Find where the given text appears and provide that cell's center as [x, y] coordinate. 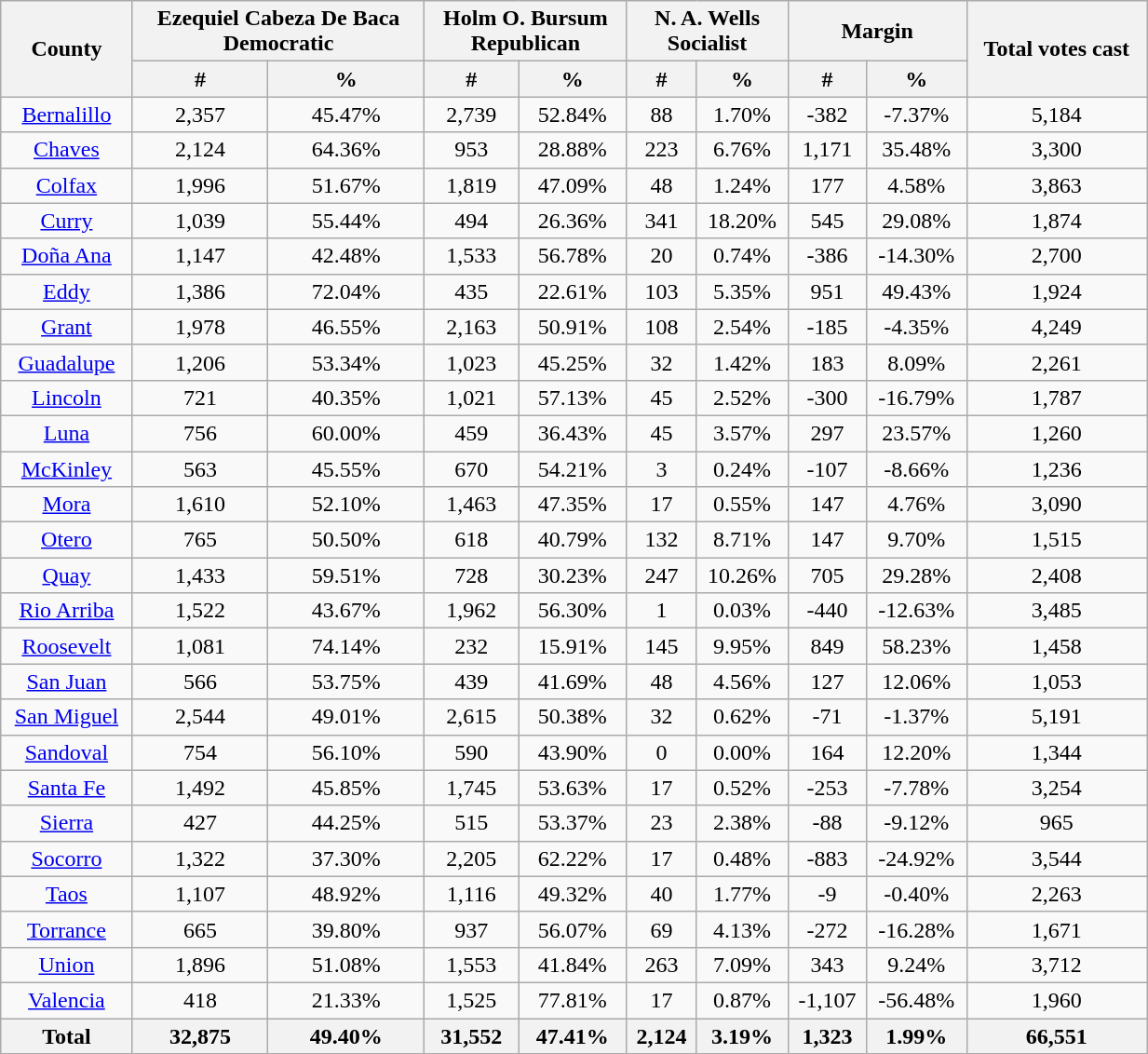
183 [827, 362]
-56.48% [916, 1000]
1,322 [200, 858]
64.36% [346, 150]
28.88% [573, 150]
-300 [827, 398]
53.34% [346, 362]
77.81% [573, 1000]
Otero [67, 540]
5,184 [1057, 115]
50.50% [346, 540]
Total [67, 1036]
937 [471, 929]
2,408 [1057, 575]
Santa Fe [67, 788]
1,745 [471, 788]
341 [661, 221]
1,081 [200, 646]
39.80% [346, 929]
-883 [827, 858]
-88 [827, 823]
2,205 [471, 858]
8.71% [742, 540]
Sandoval [67, 752]
1,553 [471, 965]
4.56% [742, 682]
43.90% [573, 752]
0.62% [742, 717]
1,116 [471, 894]
0 [661, 752]
53.63% [573, 788]
849 [827, 646]
6.76% [742, 150]
765 [200, 540]
9.24% [916, 965]
1,522 [200, 611]
127 [827, 682]
0.87% [742, 1000]
Roosevelt [67, 646]
545 [827, 221]
Rio Arriba [67, 611]
-24.92% [916, 858]
3,544 [1057, 858]
1,996 [200, 185]
223 [661, 150]
0.52% [742, 788]
74.14% [346, 646]
McKinley [67, 468]
Torrance [67, 929]
563 [200, 468]
29.08% [916, 221]
Eddy [67, 291]
-9 [827, 894]
108 [661, 327]
3,485 [1057, 611]
-8.66% [916, 468]
30.23% [573, 575]
41.84% [573, 965]
145 [661, 646]
0.74% [742, 256]
Sierra [67, 823]
31,552 [471, 1036]
-440 [827, 611]
50.38% [573, 717]
1,260 [1057, 433]
26.36% [573, 221]
3.57% [742, 433]
1,171 [827, 150]
247 [661, 575]
-253 [827, 788]
56.07% [573, 929]
52.10% [346, 505]
15.91% [573, 646]
54.21% [573, 468]
2,263 [1057, 894]
72.04% [346, 291]
9.95% [742, 646]
3,254 [1057, 788]
Holm O. BursumRepublican [525, 32]
2.38% [742, 823]
8.09% [916, 362]
-7.37% [916, 115]
1 [661, 611]
953 [471, 150]
1,323 [827, 1036]
1.24% [742, 185]
1,896 [200, 965]
1,039 [200, 221]
1,492 [200, 788]
1,021 [471, 398]
2,163 [471, 327]
5,191 [1057, 717]
47.41% [573, 1036]
0.03% [742, 611]
Doña Ana [67, 256]
Grant [67, 327]
7.09% [742, 965]
1,962 [471, 611]
45.47% [346, 115]
52.84% [573, 115]
40 [661, 894]
51.08% [346, 965]
Colfax [67, 185]
9.70% [916, 540]
32,875 [200, 1036]
1.70% [742, 115]
23.57% [916, 433]
49.40% [346, 1036]
40.35% [346, 398]
-1.37% [916, 717]
N. A. WellsSocialist [708, 32]
3,300 [1057, 150]
3,712 [1057, 965]
Union [67, 965]
55.44% [346, 221]
45.85% [346, 788]
1,386 [200, 291]
2,357 [200, 115]
1,344 [1057, 752]
3,090 [1057, 505]
4.58% [916, 185]
1,924 [1057, 291]
41.69% [573, 682]
35.48% [916, 150]
-16.79% [916, 398]
1,463 [471, 505]
22.61% [573, 291]
4,249 [1057, 327]
670 [471, 468]
1.77% [742, 894]
418 [200, 1000]
2,700 [1057, 256]
1,458 [1057, 646]
29.28% [916, 575]
53.75% [346, 682]
3.19% [742, 1036]
12.20% [916, 752]
494 [471, 221]
56.30% [573, 611]
721 [200, 398]
4.13% [742, 929]
177 [827, 185]
58.23% [916, 646]
-185 [827, 327]
San Juan [67, 682]
Bernalillo [67, 115]
705 [827, 575]
132 [661, 540]
754 [200, 752]
2,739 [471, 115]
36.43% [573, 433]
1,819 [471, 185]
4.76% [916, 505]
-386 [827, 256]
56.78% [573, 256]
47.09% [573, 185]
590 [471, 752]
3 [661, 468]
37.30% [346, 858]
Chaves [67, 150]
42.48% [346, 256]
49.32% [573, 894]
1,610 [200, 505]
Quay [67, 575]
439 [471, 682]
2,261 [1057, 362]
1.99% [916, 1036]
43.67% [346, 611]
59.51% [346, 575]
40.79% [573, 540]
1,206 [200, 362]
1.42% [742, 362]
69 [661, 929]
263 [661, 965]
-382 [827, 115]
45.25% [573, 362]
-16.28% [916, 929]
566 [200, 682]
-0.40% [916, 894]
1,053 [1057, 682]
San Miguel [67, 717]
66,551 [1057, 1036]
2,615 [471, 717]
-9.12% [916, 823]
Margin [877, 32]
46.55% [346, 327]
47.35% [573, 505]
0.48% [742, 858]
0.00% [742, 752]
1,023 [471, 362]
Ezequiel Cabeza De BacaDemocratic [278, 32]
Valencia [67, 1000]
1,787 [1057, 398]
57.13% [573, 398]
County [67, 48]
2.52% [742, 398]
21.33% [346, 1000]
Lincoln [67, 398]
435 [471, 291]
297 [827, 433]
-7.78% [916, 788]
-1,107 [827, 1000]
1,515 [1057, 540]
1,960 [1057, 1000]
459 [471, 433]
5.35% [742, 291]
0.55% [742, 505]
965 [1057, 823]
Curry [67, 221]
20 [661, 256]
50.91% [573, 327]
44.25% [346, 823]
1,147 [200, 256]
45.55% [346, 468]
Luna [67, 433]
1,525 [471, 1000]
0.24% [742, 468]
1,874 [1057, 221]
-107 [827, 468]
62.22% [573, 858]
1,671 [1057, 929]
49.43% [916, 291]
2.54% [742, 327]
1,236 [1057, 468]
951 [827, 291]
618 [471, 540]
Mora [67, 505]
10.26% [742, 575]
Guadalupe [67, 362]
-12.63% [916, 611]
49.01% [346, 717]
12.06% [916, 682]
343 [827, 965]
60.00% [346, 433]
1,533 [471, 256]
Taos [67, 894]
2,544 [200, 717]
-4.35% [916, 327]
728 [471, 575]
-272 [827, 929]
103 [661, 291]
18.20% [742, 221]
232 [471, 646]
427 [200, 823]
-71 [827, 717]
164 [827, 752]
-14.30% [916, 256]
1,978 [200, 327]
23 [661, 823]
3,863 [1057, 185]
53.37% [573, 823]
665 [200, 929]
51.67% [346, 185]
56.10% [346, 752]
Total votes cast [1057, 48]
1,433 [200, 575]
756 [200, 433]
48.92% [346, 894]
515 [471, 823]
88 [661, 115]
Socorro [67, 858]
1,107 [200, 894]
